For the text-containing cell, return its midpoint in (X, Y) coordinate format. 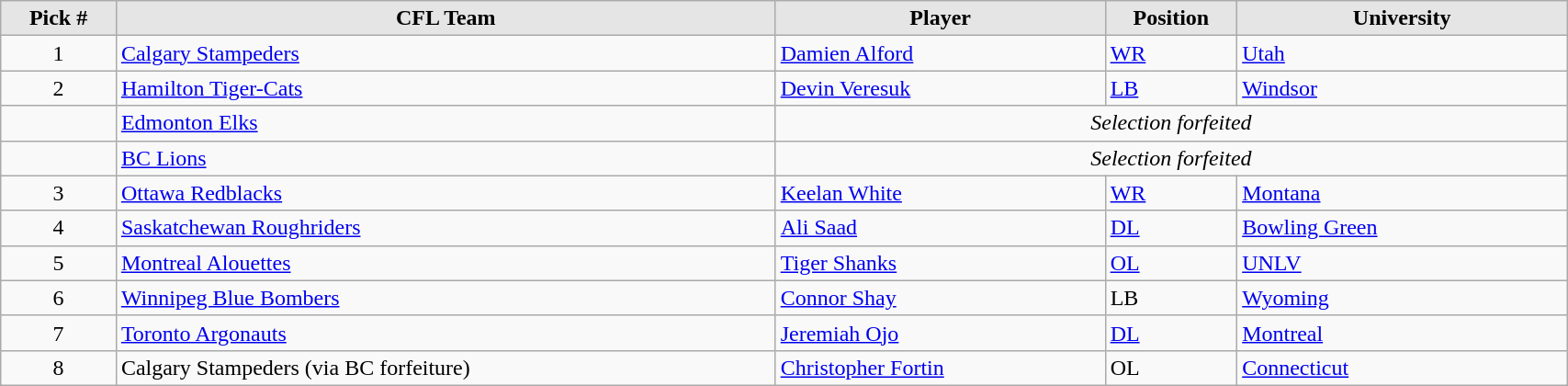
Calgary Stampeders (via BC forfeiture) (446, 368)
Ottawa Redblacks (446, 193)
Edmonton Elks (446, 123)
Montreal (1402, 333)
University (1402, 18)
8 (59, 368)
5 (59, 263)
Connecticut (1402, 368)
Saskatchewan Roughriders (446, 228)
Tiger Shanks (941, 263)
Jeremiah Ojo (941, 333)
Utah (1402, 53)
Christopher Fortin (941, 368)
Devin Veresuk (941, 88)
Montana (1402, 193)
2 (59, 88)
Bowling Green (1402, 228)
Damien Alford (941, 53)
BC Lions (446, 158)
7 (59, 333)
Connor Shay (941, 298)
Winnipeg Blue Bombers (446, 298)
Wyoming (1402, 298)
Pick # (59, 18)
6 (59, 298)
Hamilton Tiger-Cats (446, 88)
Position (1171, 18)
Keelan White (941, 193)
Player (941, 18)
3 (59, 193)
Ali Saad (941, 228)
Windsor (1402, 88)
Toronto Argonauts (446, 333)
4 (59, 228)
Montreal Alouettes (446, 263)
UNLV (1402, 263)
CFL Team (446, 18)
1 (59, 53)
Calgary Stampeders (446, 53)
